Output the [X, Y] coordinate of the center of the cell containing the given text.  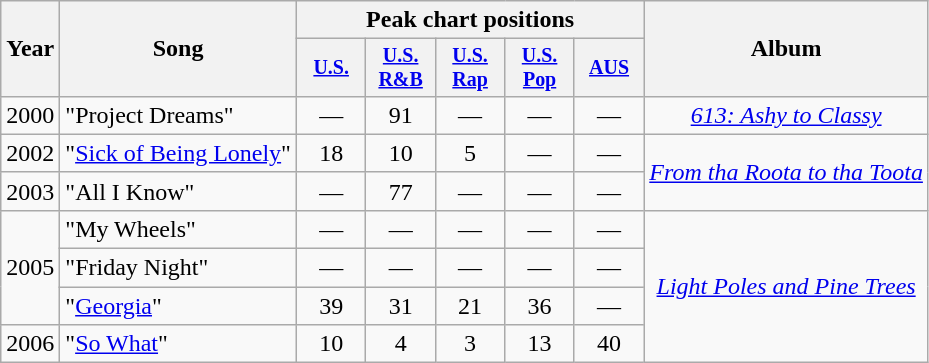
"Georgia" [178, 306]
"Sick of Being Lonely" [178, 153]
U.S. [330, 68]
2003 [30, 191]
U.S. R&B [400, 68]
77 [400, 191]
"All I Know" [178, 191]
"Friday Night" [178, 268]
"Project Dreams" [178, 115]
Peak chart positions [470, 20]
2000 [30, 115]
91 [400, 115]
Light Poles and Pine Trees [786, 286]
21 [470, 306]
Album [786, 49]
40 [608, 344]
36 [540, 306]
From tha Roota to tha Toota [786, 172]
"My Wheels" [178, 229]
13 [540, 344]
U.S. Rap [470, 68]
Song [178, 49]
4 [400, 344]
2002 [30, 153]
2005 [30, 267]
39 [330, 306]
3 [470, 344]
31 [400, 306]
613: Ashy to Classy [786, 115]
AUS [608, 68]
U.S. Pop [540, 68]
5 [470, 153]
Year [30, 49]
"So What" [178, 344]
2006 [30, 344]
18 [330, 153]
